Capture the cell that displays the provided text and extract its (x, y) central coordinate. 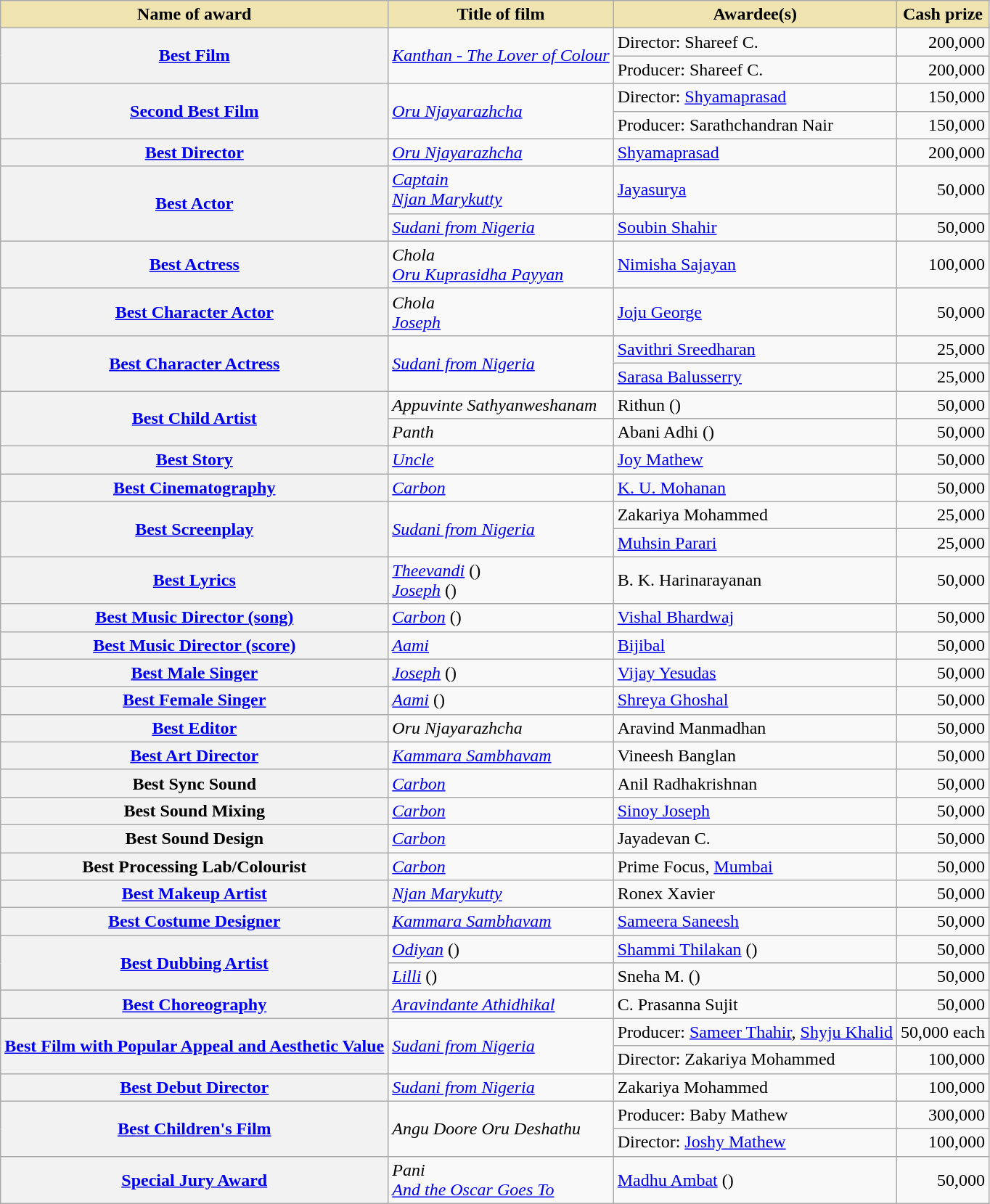
Producer: Sarathchandran Nair (755, 125)
Vishal Bhardwaj (755, 618)
Madhu Ambat () (755, 1180)
Best Actor (195, 203)
Best Lyrics (195, 581)
50,000 each (942, 1032)
Aami (501, 645)
Sarasa Balusserry (755, 377)
Best Debut Director (195, 1087)
Best Male Singer (195, 673)
Best Story (195, 460)
Sneha M. () (755, 977)
Carbon () (501, 618)
Joseph () (501, 673)
Producer: Sameer Thahir, Shyju Khalid (755, 1032)
Best Editor (195, 728)
Joy Mathew (755, 460)
Aravindante Athidhikal (501, 1004)
Uncle (501, 460)
Shyamaprasad (755, 152)
Sinoy Joseph (755, 811)
Best Processing Lab/Colourist (195, 866)
Odiyan () (501, 949)
Joju George (755, 312)
Producer: Baby Mathew (755, 1115)
Jayadevan C. (755, 838)
Soubin Shahir (755, 227)
Best Character Actor (195, 312)
CaptainNjan Marykutty (501, 190)
Panth (501, 433)
Name of award (195, 15)
Best Art Director (195, 755)
Shreya Ghoshal (755, 700)
CholaJoseph (501, 312)
K. U. Mohanan (755, 488)
Vijay Yesudas (755, 673)
Savithri Sreedharan (755, 349)
Best Costume Designer (195, 922)
Best Sound Mixing (195, 811)
Best Film with Popular Appeal and Aesthetic Value (195, 1046)
Abani Adhi () (755, 433)
Second Best Film (195, 111)
300,000 (942, 1115)
Muhsin Parari (755, 543)
Producer: Shareef C. (755, 70)
Best Screenplay (195, 529)
Best Music Director (score) (195, 645)
Director: Joshy Mathew (755, 1142)
Director: Zakariya Mohammed (755, 1060)
Vineesh Banglan (755, 755)
Njan Marykutty (501, 894)
Best Actress (195, 264)
Kanthan - The Lover of Colour (501, 56)
Appuvinte Sathyanweshanam (501, 404)
PaniAnd the Oscar Goes To (501, 1180)
Director: Shyamaprasad (755, 97)
Sameera Saneesh (755, 922)
Angu Doore Oru Deshathu (501, 1129)
Prime Focus, Mumbai (755, 866)
Best Film (195, 56)
Best Dubbing Artist (195, 963)
Director: Shareef C. (755, 42)
Anil Radhakrishnan (755, 783)
Best Choreography (195, 1004)
Title of film (501, 15)
Special Jury Award (195, 1180)
Awardee(s) (755, 15)
Rithun () (755, 404)
Cash prize (942, 15)
Best Children's Film (195, 1129)
Best Child Artist (195, 418)
Lilli () (501, 977)
Best Sync Sound (195, 783)
Best Cinematography (195, 488)
Ronex Xavier (755, 894)
Best Director (195, 152)
Jayasurya (755, 190)
Best Makeup Artist (195, 894)
Bijibal (755, 645)
CholaOru Kuprasidha Payyan (501, 264)
Aami () (501, 700)
B. K. Harinarayanan (755, 581)
Best Sound Design (195, 838)
Best Music Director (song) (195, 618)
Best Female Singer (195, 700)
Theevandi ()Joseph () (501, 581)
Shammi Thilakan () (755, 949)
Aravind Manmadhan (755, 728)
C. Prasanna Sujit (755, 1004)
Nimisha Sajayan (755, 264)
Best Character Actress (195, 363)
